Output the [X, Y] coordinate of the center of the cell containing the given text.  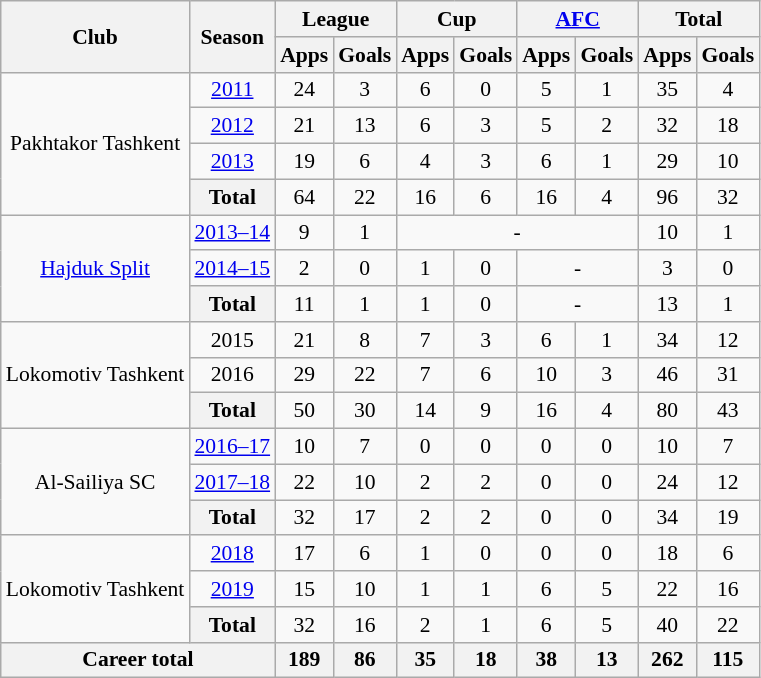
Cup [456, 19]
43 [728, 411]
2013 [232, 162]
2016 [232, 375]
30 [364, 411]
46 [667, 375]
14 [425, 411]
40 [667, 625]
Season [232, 36]
Club [96, 36]
38 [546, 660]
11 [304, 304]
189 [304, 660]
Pakhtakor Tashkent [96, 143]
64 [304, 197]
AFC [578, 19]
262 [667, 660]
Career total [138, 660]
96 [667, 197]
15 [304, 589]
2017–18 [232, 482]
Al-Sailiya SC [96, 482]
31 [728, 375]
2014–15 [232, 269]
2011 [232, 90]
2015 [232, 340]
2013–14 [232, 233]
2016–17 [232, 447]
8 [364, 340]
50 [304, 411]
2012 [232, 126]
2019 [232, 589]
League [336, 19]
Hajduk Split [96, 268]
115 [728, 660]
80 [667, 411]
86 [364, 660]
2018 [232, 554]
